Pinpoint the cell where the given text exists, returning its [x, y] midpoint coordinate. 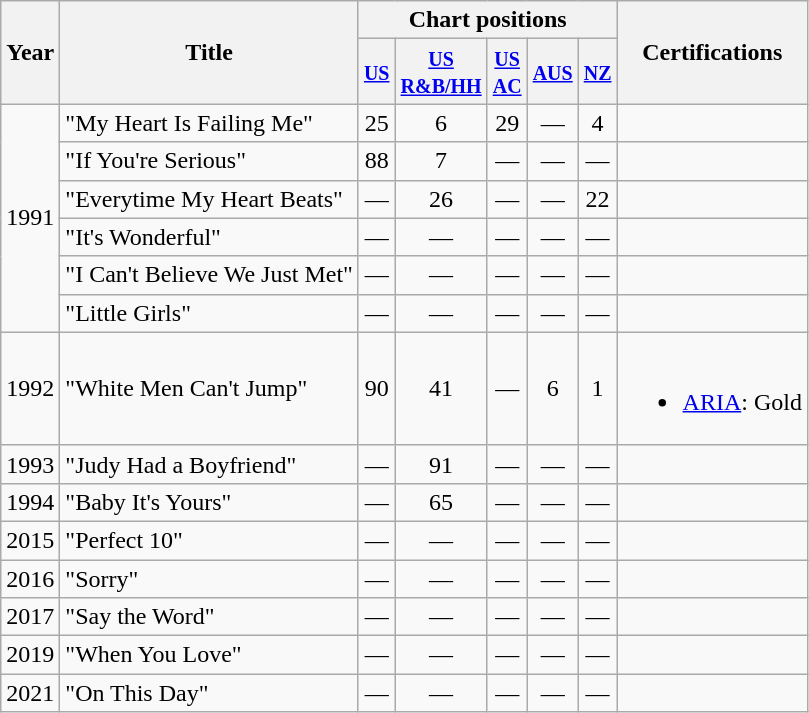
"My Heart Is Failing Me" [210, 123]
22 [598, 199]
"Everytime My Heart Beats" [210, 199]
1994 [30, 502]
"If You're Serious" [210, 161]
USR&B/HH [441, 72]
91 [441, 464]
1992 [30, 388]
1 [598, 388]
ARIA: Gold [712, 388]
2016 [30, 579]
USAC [507, 72]
1993 [30, 464]
"On This Day" [210, 693]
41 [441, 388]
1991 [30, 218]
2021 [30, 693]
"When You Love" [210, 655]
"I Can't Believe We Just Met" [210, 275]
2017 [30, 617]
25 [376, 123]
"Little Girls" [210, 313]
AUS [552, 72]
"Say the Word" [210, 617]
7 [441, 161]
"Judy Had a Boyfriend" [210, 464]
4 [598, 123]
65 [441, 502]
"Sorry" [210, 579]
NZ [598, 72]
2019 [30, 655]
US [376, 72]
2015 [30, 540]
"Perfect 10" [210, 540]
26 [441, 199]
Certifications [712, 52]
88 [376, 161]
"White Men Can't Jump" [210, 388]
Title [210, 52]
29 [507, 123]
90 [376, 388]
Year [30, 52]
Chart positions [488, 20]
"Baby It's Yours" [210, 502]
"It's Wonderful" [210, 237]
